Identify which cell holds the provided text, then report its (X, Y) central coordinate. 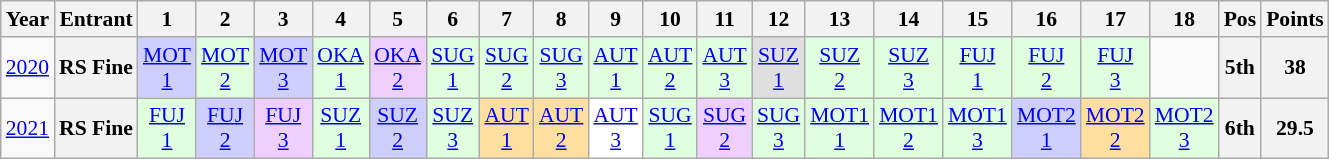
18 (1184, 19)
MOT22 (1116, 128)
12 (778, 19)
OKA1 (340, 68)
5 (398, 19)
16 (1046, 19)
MOT2 (225, 68)
11 (724, 19)
MOT11 (840, 128)
1 (167, 19)
Points (1295, 19)
Year (28, 19)
38 (1295, 68)
8 (561, 19)
6th (1240, 128)
13 (840, 19)
MOT12 (908, 128)
MOT1 (167, 68)
MOT13 (978, 128)
OKA2 (398, 68)
9 (615, 19)
29.5 (1295, 128)
10 (670, 19)
2020 (28, 68)
Pos (1240, 19)
17 (1116, 19)
2021 (28, 128)
6 (452, 19)
5th (1240, 68)
4 (340, 19)
3 (283, 19)
2 (225, 19)
15 (978, 19)
14 (908, 19)
MOT3 (283, 68)
MOT23 (1184, 128)
Entrant (96, 19)
7 (506, 19)
MOT21 (1046, 128)
